Scan for the cell matching the given text and deliver its [X, Y] coordinate at center. 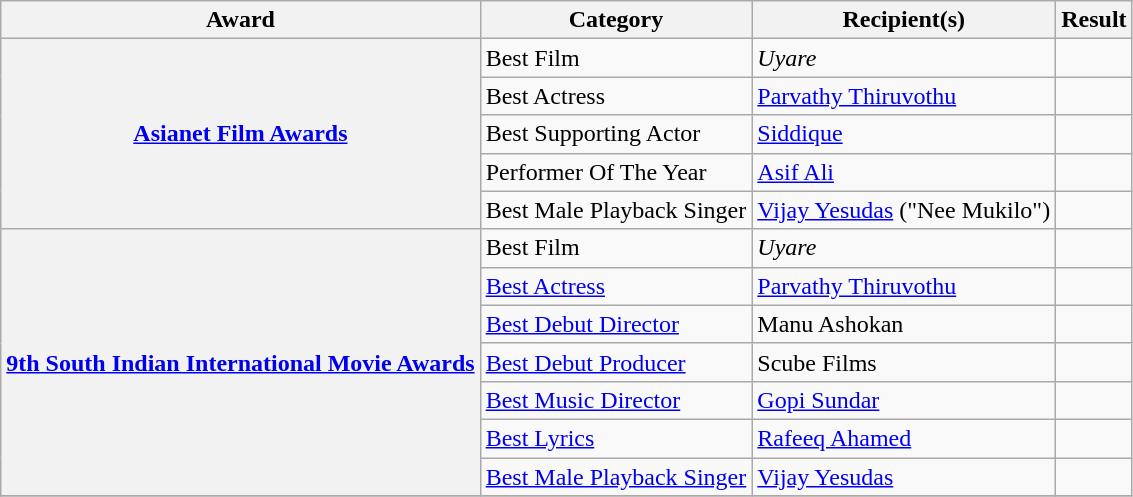
Best Lyrics [616, 438]
Asif Ali [904, 172]
Performer Of The Year [616, 172]
Asianet Film Awards [240, 134]
Vijay Yesudas [904, 477]
Category [616, 20]
Recipient(s) [904, 20]
Manu Ashokan [904, 324]
Best Debut Producer [616, 362]
Rafeeq Ahamed [904, 438]
Result [1094, 20]
Award [240, 20]
Gopi Sundar [904, 400]
Scube Films [904, 362]
Vijay Yesudas ("Nee Mukilo") [904, 210]
9th South Indian International Movie Awards [240, 362]
Best Music Director [616, 400]
Best Supporting Actor [616, 134]
Best Debut Director [616, 324]
Siddique [904, 134]
